Scan for the cell matching the given text and deliver its [x, y] coordinate at center. 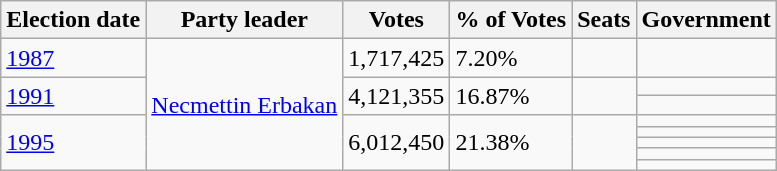
1,717,425 [396, 58]
4,121,355 [396, 96]
1995 [74, 142]
7.20% [511, 58]
Government [706, 20]
16.87% [511, 96]
Votes [396, 20]
1991 [74, 96]
% of Votes [511, 20]
6,012,450 [396, 142]
Necmettin Erbakan [244, 104]
Election date [74, 20]
Party leader [244, 20]
21.38% [511, 142]
1987 [74, 58]
Seats [604, 20]
